Pinpoint the cell where the given text exists, returning its (X, Y) midpoint coordinate. 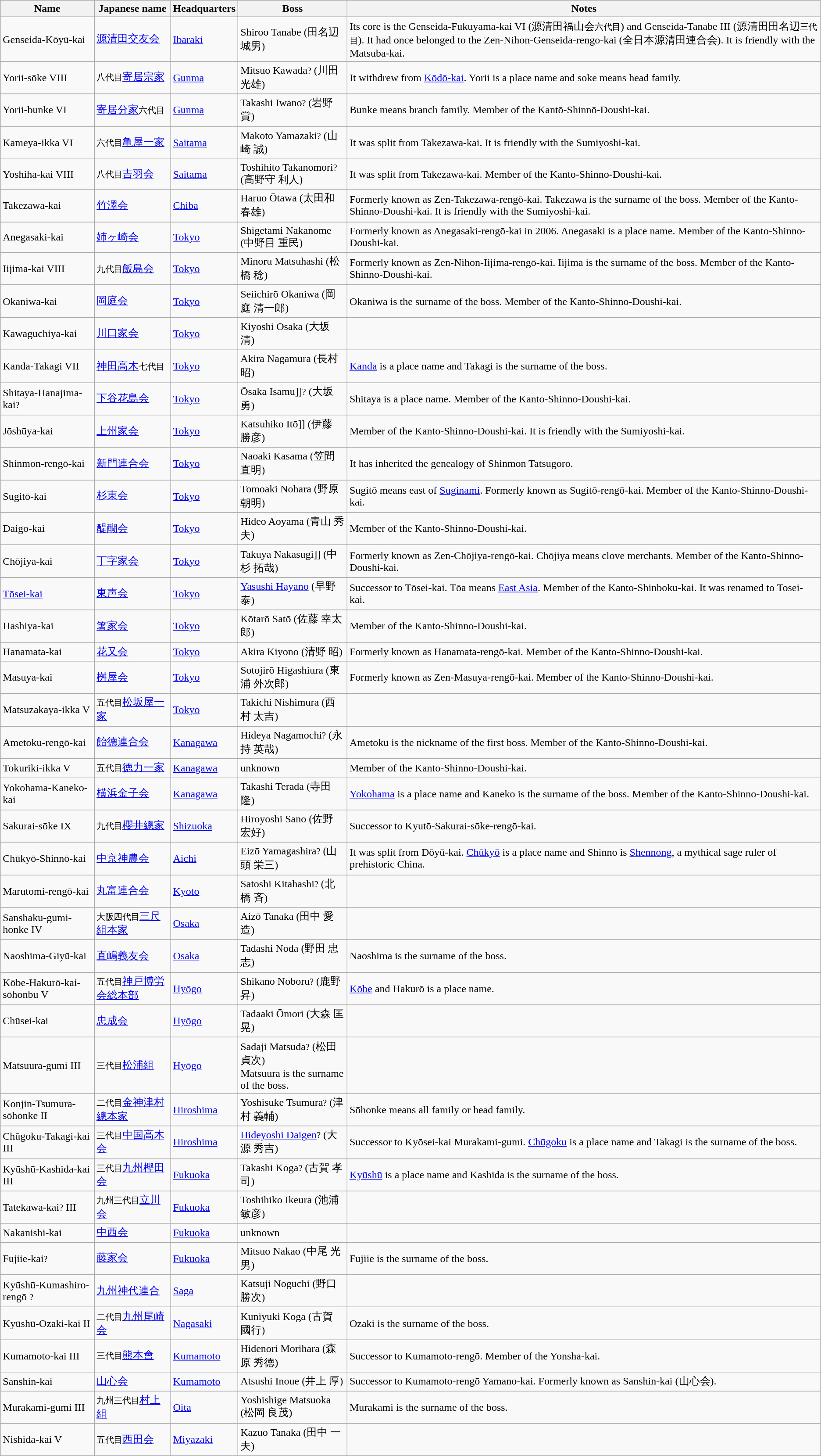
Naoshima is the surname of the boss. (584, 956)
Aizō Tanaka (田中 愛造) (293, 924)
中西会 (132, 1233)
Formerly known as Zen-Masuya-rengō-kai. Member of the Kanto-Shinno-Doushi-kai. (584, 678)
Miyazaki (204, 1440)
花又会 (132, 652)
Katsuhiko Itō]] (伊藤 勝彦) (293, 431)
三代目九州樫田会 (132, 1175)
三代目中国高木会 (132, 1142)
Kumamoto-kai III (47, 1356)
Name (47, 9)
Kazuo Tanaka (田中 一夫) (293, 1440)
Chiba (204, 206)
Kyūshū-Kumashiro-rengō ? (47, 1291)
Takashi Koga? (古賀 孝司) (293, 1175)
Oita (204, 1407)
Kanda-Takagi VII (47, 366)
Murakami-gumi III (47, 1407)
藤家会 (132, 1259)
Sakurai-sōke IX (47, 826)
Yorii-sōke VIII (47, 78)
Notes (584, 9)
Ōsaka Isamu]]? (大坂 勇) (293, 399)
Tatekawa-kai? III (47, 1207)
Sugitō means east of Suginami. Formerly known as Sugitō-rengō-kai. Member of the Kanto-Shinno-Doushi-kai. (584, 496)
Murakami is the surname of the boss. (584, 1407)
Konjin-Tsumura-sōhonke II (47, 1110)
八代目吉羽会 (132, 174)
Ibaraki (204, 39)
大阪四代目三尺組本家 (132, 924)
Shigetami Nakanome (中野目 重民) (293, 237)
Kuniyuki Koga (古賀 國行) (293, 1323)
Aichi (204, 858)
Shiroo Tanabe (田名辺 城男) (293, 39)
Kawaguchiya-kai (47, 334)
Katsuji Noguchi (野口 勝次) (293, 1291)
横浜金子会 (132, 793)
Ametoku is the nickname of the first boss. Member of the Kanto-Shinno-Doushi-kai. (584, 742)
Matsuzakaya-ikka V (47, 710)
Minoru Matsuhashi (松橋 稔) (293, 269)
Masuya-kai (47, 678)
Shinmon-rengō-kai (47, 464)
Kōtarō Satō (佐藤 幸太郎) (293, 626)
中京神農会 (132, 858)
Takashi Iwano? (岩野 賞) (293, 110)
山心会 (132, 1381)
Hashiya-kai (47, 626)
Okaniwa-kai (47, 301)
源清田交友会 (132, 39)
八代目寄居宗家 (132, 78)
Okaniwa is the surname of the boss. Member of the Kanto-Shinno-Doushi-kai. (584, 301)
Yorii-bunke VI (47, 110)
Ametoku-rengō-kai (47, 742)
杉東会 (132, 496)
Formerly known as Zen-Chōjiya-rengō-kai. Chōjiya means clove merchants. Member of the Kanto-Shinno-Doushi-kai. (584, 561)
神田高木七代目 (132, 366)
Naoaki Kasama (笠間 直明) (293, 464)
It withdrew from Kōdō-kai. Yorii is a place name and soke means head family. (584, 78)
Fujiie is the surname of the boss. (584, 1259)
Naoshima-Giyū-kai (47, 956)
Haruo Ōtawa (太田和 春雄) (293, 206)
It has inherited the genealogy of Shinmon Tatsugoro. (584, 464)
Sanshin-kai (47, 1381)
Seiichirō Okaniwa (岡庭 清一郎) (293, 301)
Toshihito Takanomori? (高野守 利人) (293, 174)
新門連合会 (132, 464)
Kōbe and Hakurō is a place name. (584, 989)
Nagasaki (204, 1323)
Successor to Kyōsei-kai Murakami-gumi. Chūgoku is a place name and Takagi is the surname of the boss. (584, 1142)
It was split from Dōyū-kai. Chūkyō is a place name and Shinno is Shennong, a mythical sage ruler of prehistoric China. (584, 858)
Akira Nagamura (長村 昭) (293, 366)
Takashi Terada (寺田 隆) (293, 793)
Hiroyoshi Sano (佐野 宏好) (293, 826)
Fujiie-kai? (47, 1259)
Sadaji Matsuda? (松田 貞次)Matsuura is the surname of the boss. (293, 1065)
Saga (204, 1291)
Makoto Yamazaki? (山崎 誠) (293, 143)
Mitsuo Kawada? (川田 光雄) (293, 78)
Kameya-ikka VI (47, 143)
Yoshiha-kai VIII (47, 174)
Hanamata-kai (47, 652)
二代目金神津村總本家 (132, 1110)
寄居分家六代目 (132, 110)
Headquarters (204, 9)
Tōsei-kai (47, 594)
九州三代目立川会 (132, 1207)
Successor to Kumamoto-rengō Yamano-kai. Formerly known as Sanshin-kai (山心会). (584, 1381)
Jōshūya-kai (47, 431)
Tokuriki-ikka V (47, 768)
Chūgoku-Takagi-kai III (47, 1142)
直嶋義友会 (132, 956)
Mitsuo Nakao (中尾 光男) (293, 1259)
Hideo Aoyama (青山 秀夫) (293, 529)
Sotojirō Higashiura (東浦 外次郎) (293, 678)
Hideya Nagamochi? (永持 英哉) (293, 742)
Kyūshū-Ozaki-kai II (47, 1323)
二代目九州尾崎会 (132, 1323)
東声会 (132, 594)
Kyoto (204, 891)
Successor to Kumamoto-rengō. Member of the Yonsha-kai. (584, 1356)
Tadaaki Ōmori (大森 匡晃) (293, 1021)
竹澤会 (132, 206)
五代目松坂屋一家 (132, 710)
Marutomi-rengō-kai (47, 891)
Iijima-kai VIII (47, 269)
Hideyoshi Daigen? (大源 秀吉) (293, 1142)
Sanshaku-gumi-honke IV (47, 924)
Successor to Kyutō-Sakurai-sōke-rengō-kai. (584, 826)
Eizō Yamagashira? (山頭 栄三) (293, 858)
上州家会 (132, 431)
Shitaya is a place name. Member of the Kanto-Shinno-Doushi-kai. (584, 399)
Nishida-kai V (47, 1440)
Formerly known as Anegasaki-rengō-kai in 2006. Anegasaki is a place name. Member of the Kanto-Shinno-Doushi-kai. (584, 237)
Nakanishi-kai (47, 1233)
丸富連合会 (132, 891)
Kyūshū is a place name and Kashida is the surname of the boss. (584, 1175)
箸家会 (132, 626)
五代目徳力一家 (132, 768)
Yokohama-Kaneko-kai (47, 793)
Satoshi Kitahashi? (北橋 斉) (293, 891)
五代目神戸博労会総本部 (132, 989)
川口家会 (132, 334)
Matsuura-gumi III (47, 1065)
九州神代連合 (132, 1291)
Yoshishige Matsuoka (松岡 良茂) (293, 1407)
Shizuoka (204, 826)
桝屋会 (132, 678)
Formerly known as Hanamata-rengō-kai. Member of the Kanto-Shinno-Doushi-kai. (584, 652)
Takuya Nakasugi]] (中杉 拓哉) (293, 561)
Atsushi Inoue (井上 厚) (293, 1381)
Yoshisuke Tsumura? (津村 義輔) (293, 1110)
三代目松浦組 (132, 1065)
Shitaya-Hanajima-kai? (47, 399)
下谷花島会 (132, 399)
Successor to Tōsei-kai. Tōa means East Asia. Member of the Kanto-Shinboku-kai. It was renamed to Tosei-kai. (584, 594)
Tadashi Noda (野田 忠志) (293, 956)
Chūkyō-Shinnō-kai (47, 858)
丁字家会 (132, 561)
Toshihiko Ikeura (池浦 敏彦) (293, 1207)
Boss (293, 9)
Kanda is a place name and Takagi is the surname of the boss. (584, 366)
Sōhonke means all family or head family. (584, 1110)
Shikano Noboru? (鹿野 昇) (293, 989)
岡庭会 (132, 301)
六代目亀屋一家 (132, 143)
It was split from Takezawa-kai. Member of the Kanto-Shinno-Doushi-kai. (584, 174)
九代目飯島会 (132, 269)
九州三代目村上組 (132, 1407)
Takezawa-kai (47, 206)
Kyūshū-Kashida-kai III (47, 1175)
三代目熊本會 (132, 1356)
姉ヶ崎会 (132, 237)
Formerly known as Zen-Nihon-Iijima-rengō-kai. Iijima is the surname of the boss. Member of the Kanto-Shinno-Doushi-kai. (584, 269)
Ozaki is the surname of the boss. (584, 1323)
醍醐会 (132, 529)
Takichi Nishimura (西村 太吉) (293, 710)
九代目櫻井總家 (132, 826)
Genseida-Kōyū-kai (47, 39)
Hidenori Morihara (森原 秀徳) (293, 1356)
Kōbe-Hakurō-kai-sōhonbu V (47, 989)
Chūsei-kai (47, 1021)
Yokohama is a place name and Kaneko is the surname of the boss. Member of the Kanto-Shinno-Doushi-kai. (584, 793)
飴德連合会 (132, 742)
Akira Kiyono (清野 昭) (293, 652)
It was split from Takezawa-kai. It is friendly with the Sumiyoshi-kai. (584, 143)
Kiyoshi Osaka (大坂 清) (293, 334)
五代目西田会 (132, 1440)
Member of the Kanto-Shinno-Doushi-kai. It is friendly with the Sumiyoshi-kai. (584, 431)
忠成会 (132, 1021)
Sugitō-kai (47, 496)
Chōjiya-kai (47, 561)
Japanese name (132, 9)
Yasushi Hayano (早野 泰) (293, 594)
Daigo-kai (47, 529)
Bunke means branch family. Member of the Kantō-Shinnō-Doushi-kai. (584, 110)
Anegasaki-kai (47, 237)
Tomoaki Nohara (野原 朝明) (293, 496)
